Extract the [x, y] coordinate from the center of the cell holding the provided text.  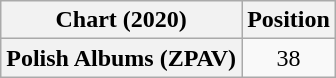
Chart (2020) [122, 20]
38 [289, 58]
Polish Albums (ZPAV) [122, 58]
Position [289, 20]
